For the text-containing cell, return its midpoint in (X, Y) coordinate format. 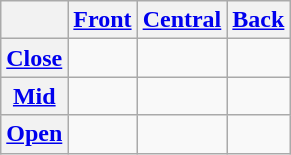
Open (34, 134)
Front (102, 20)
Close (34, 58)
Central (182, 20)
Mid (34, 96)
Back (258, 20)
